Search for the cell housing the specified text and yield its (X, Y) center coordinate. 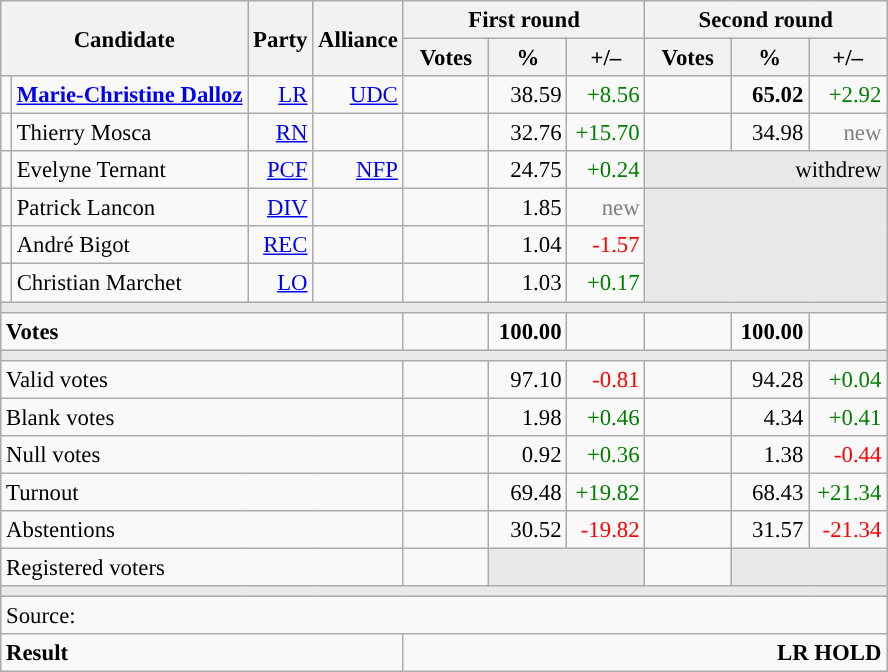
65.02 (769, 95)
+0.24 (606, 170)
André Bigot (129, 245)
DIV (280, 208)
+0.17 (606, 283)
-19.82 (606, 530)
PCF (280, 170)
+21.34 (848, 492)
1.03 (528, 283)
-0.81 (606, 379)
RN (280, 133)
withdrew (766, 170)
1.04 (528, 245)
Null votes (202, 455)
+0.36 (606, 455)
0.92 (528, 455)
-1.57 (606, 245)
+0.46 (606, 417)
24.75 (528, 170)
94.28 (769, 379)
69.48 (528, 492)
34.98 (769, 133)
Registered voters (202, 567)
32.76 (528, 133)
-21.34 (848, 530)
1.85 (528, 208)
LR (280, 95)
Evelyne Ternant (129, 170)
1.38 (769, 455)
Party (280, 38)
Result (202, 653)
+8.56 (606, 95)
30.52 (528, 530)
Blank votes (202, 417)
Second round (766, 20)
1.98 (528, 417)
First round (524, 20)
Source: (444, 616)
Abstentions (202, 530)
-0.44 (848, 455)
4.34 (769, 417)
Turnout (202, 492)
Thierry Mosca (129, 133)
38.59 (528, 95)
+15.70 (606, 133)
97.10 (528, 379)
Marie-Christine Dalloz (129, 95)
Valid votes (202, 379)
+2.92 (848, 95)
UDC (358, 95)
+19.82 (606, 492)
NFP (358, 170)
LO (280, 283)
+0.41 (848, 417)
Candidate (124, 38)
LR HOLD (645, 653)
31.57 (769, 530)
+0.04 (848, 379)
Christian Marchet (129, 283)
Alliance (358, 38)
Patrick Lancon (129, 208)
REC (280, 245)
68.43 (769, 492)
